Pinpoint the cell where the given text exists, returning its [X, Y] midpoint coordinate. 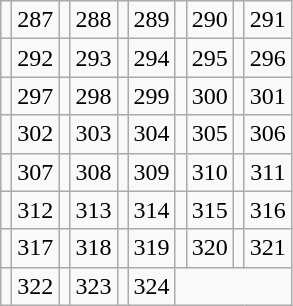
288 [94, 20]
318 [94, 248]
299 [152, 96]
294 [152, 58]
303 [94, 134]
307 [36, 172]
298 [94, 96]
297 [36, 96]
305 [210, 134]
304 [152, 134]
321 [268, 248]
308 [94, 172]
317 [36, 248]
314 [152, 210]
311 [268, 172]
322 [36, 286]
315 [210, 210]
293 [94, 58]
313 [94, 210]
291 [268, 20]
301 [268, 96]
289 [152, 20]
290 [210, 20]
295 [210, 58]
310 [210, 172]
324 [152, 286]
306 [268, 134]
312 [36, 210]
309 [152, 172]
320 [210, 248]
319 [152, 248]
300 [210, 96]
296 [268, 58]
323 [94, 286]
302 [36, 134]
292 [36, 58]
287 [36, 20]
316 [268, 210]
